From the cell containing the given text, extract its center point as (X, Y) coordinate. 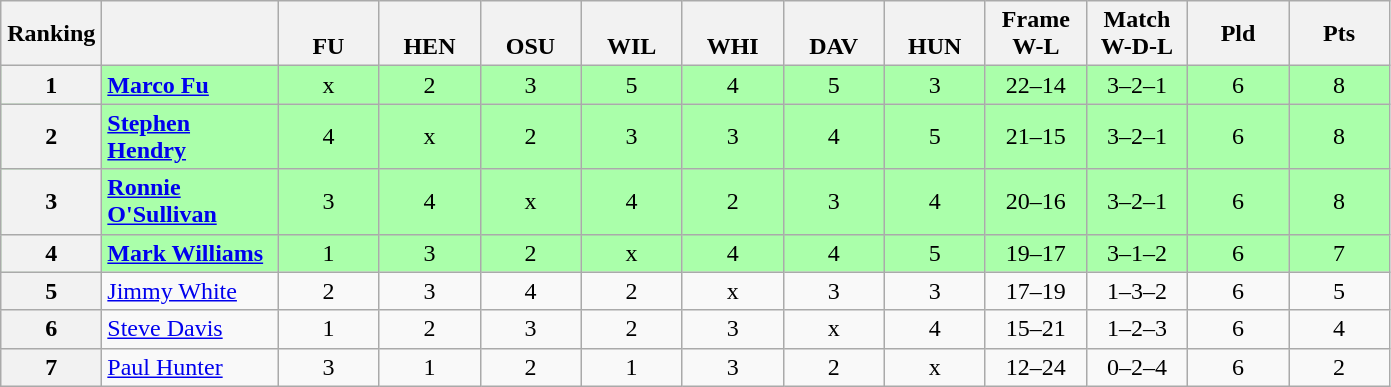
FrameW-L (1036, 34)
Mark Williams (190, 253)
Ranking (52, 34)
DAV (834, 34)
Steve Davis (190, 329)
19–17 (1036, 253)
22–14 (1036, 85)
20–16 (1036, 202)
1–3–2 (1136, 291)
Pld (1238, 34)
HUN (934, 34)
OSU (530, 34)
MatchW-D-L (1136, 34)
Marco Fu (190, 85)
17–19 (1036, 291)
Pts (1338, 34)
3–1–2 (1136, 253)
Ronnie O'Sullivan (190, 202)
15–21 (1036, 329)
WHI (732, 34)
Stephen Hendry (190, 136)
WIL (632, 34)
Paul Hunter (190, 367)
0–2–4 (1136, 367)
FU (328, 34)
HEN (430, 34)
1–2–3 (1136, 329)
Jimmy White (190, 291)
12–24 (1036, 367)
21–15 (1036, 136)
